Pinpoint the cell where the given text exists, returning its (X, Y) midpoint coordinate. 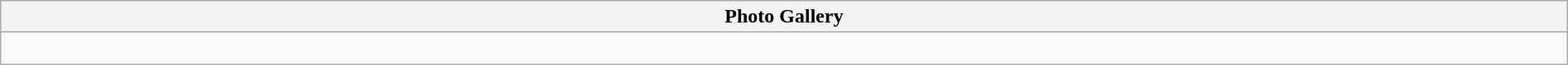
Photo Gallery (784, 17)
